Return the (x, y) coordinate for the center point of the cell that contains the specified text.  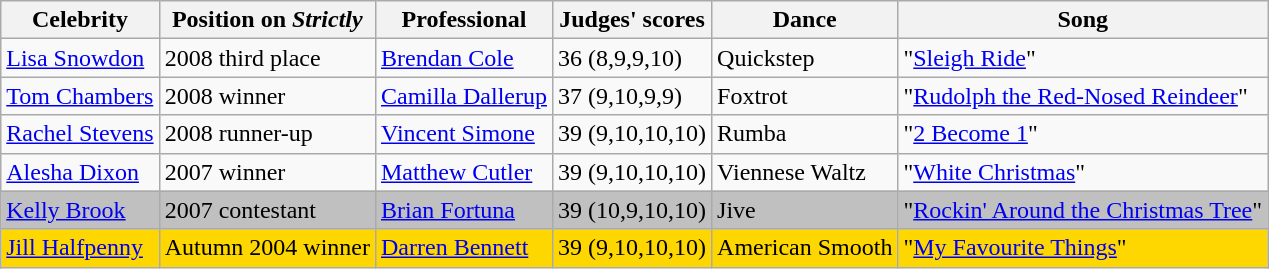
"White Christmas" (1083, 172)
American Smooth (805, 248)
Song (1083, 20)
"Rudolph the Red-Nosed Reindeer" (1083, 96)
Celebrity (80, 20)
36 (8,9,9,10) (632, 58)
2008 third place (267, 58)
"Sleigh Ride" (1083, 58)
"2 Become 1" (1083, 134)
Tom Chambers (80, 96)
Matthew Cutler (464, 172)
Alesha Dixon (80, 172)
Darren Bennett (464, 248)
Foxtrot (805, 96)
Position on Strictly (267, 20)
Lisa Snowdon (80, 58)
2007 contestant (267, 210)
Judges' scores (632, 20)
2007 winner (267, 172)
39 (10,9,10,10) (632, 210)
Brian Fortuna (464, 210)
Jill Halfpenny (80, 248)
Kelly Brook (80, 210)
"Rockin' Around the Christmas Tree" (1083, 210)
Camilla Dallerup (464, 96)
Viennese Waltz (805, 172)
Rumba (805, 134)
Rachel Stevens (80, 134)
Dance (805, 20)
Brendan Cole (464, 58)
Autumn 2004 winner (267, 248)
Vincent Simone (464, 134)
Jive (805, 210)
2008 winner (267, 96)
2008 runner-up (267, 134)
Professional (464, 20)
Quickstep (805, 58)
"My Favourite Things" (1083, 248)
37 (9,10,9,9) (632, 96)
